From the cell containing the given text, extract its center point as (X, Y) coordinate. 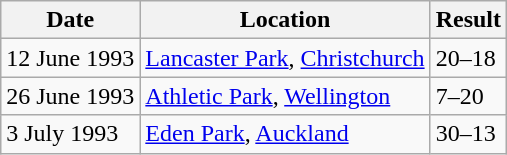
Athletic Park, Wellington (285, 96)
Lancaster Park, Christchurch (285, 58)
3 July 1993 (70, 134)
Location (285, 20)
Eden Park, Auckland (285, 134)
12 June 1993 (70, 58)
30–13 (468, 134)
Date (70, 20)
20–18 (468, 58)
26 June 1993 (70, 96)
Result (468, 20)
7–20 (468, 96)
